For the text-containing cell, return its midpoint in [X, Y] coordinate format. 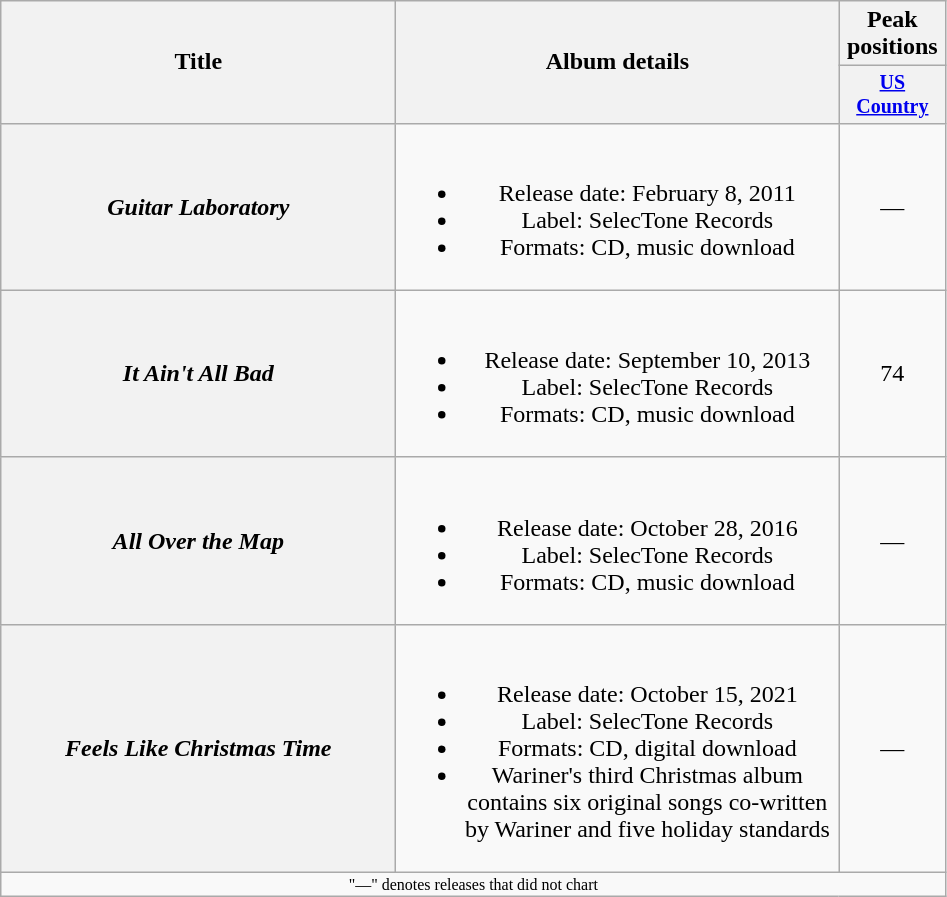
"—" denotes releases that did not chart [474, 885]
US Country [892, 94]
Title [198, 62]
Album details [618, 62]
Release date: October 28, 2016Label: SelecTone RecordsFormats: CD, music download [618, 540]
74 [892, 374]
All Over the Map [198, 540]
It Ain't All Bad [198, 374]
Release date: February 8, 2011Label: SelecTone RecordsFormats: CD, music download [618, 206]
Release date: September 10, 2013Label: SelecTone RecordsFormats: CD, music download [618, 374]
Guitar Laboratory [198, 206]
Feels Like Christmas Time [198, 748]
Peak positions [892, 34]
